Search for the cell housing the specified text and yield its (X, Y) center coordinate. 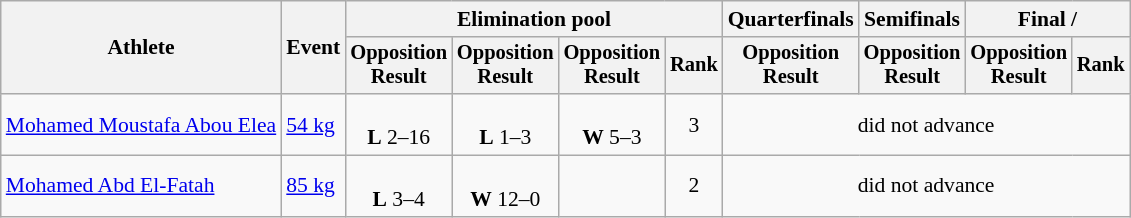
85 kg (313, 186)
Athlete (141, 48)
2 (694, 186)
L 3–4 (398, 186)
Mohamed Moustafa Abou Elea (141, 124)
3 (694, 124)
L 2–16 (398, 124)
L 1–3 (506, 124)
Final / (1047, 19)
Elimination pool (534, 19)
Quarterfinals (791, 19)
Semifinals (912, 19)
Mohamed Abd El-Fatah (141, 186)
Event (313, 48)
54 kg (313, 124)
W 12–0 (506, 186)
W 5–3 (612, 124)
